Extract the [x, y] coordinate from the center of the cell holding the provided text.  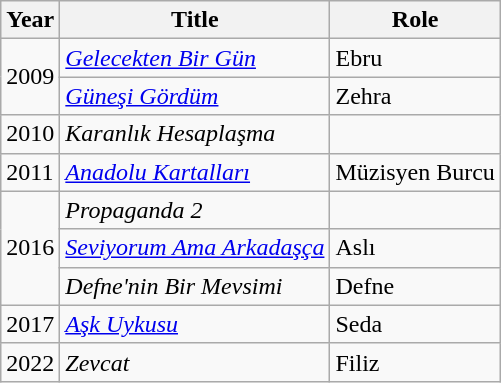
2022 [30, 362]
2010 [30, 134]
Filiz [415, 362]
Zevcat [195, 362]
Güneşi Gördüm [195, 96]
Defne'nin Bir Mevsimi [195, 286]
Propaganda 2 [195, 210]
Anadolu Kartalları [195, 172]
2016 [30, 248]
Aşk Uykusu [195, 324]
Role [415, 20]
Karanlık Hesaplaşma [195, 134]
Zehra [415, 96]
Seda [415, 324]
Gelecekten Bir Gün [195, 58]
2009 [30, 77]
2011 [30, 172]
Müzisyen Burcu [415, 172]
Year [30, 20]
Title [195, 20]
Ebru [415, 58]
Aslı [415, 248]
2017 [30, 324]
Defne [415, 286]
Seviyorum Ama Arkadaşça [195, 248]
